Locate the cell with the specified text and output its [x, y] center coordinate. 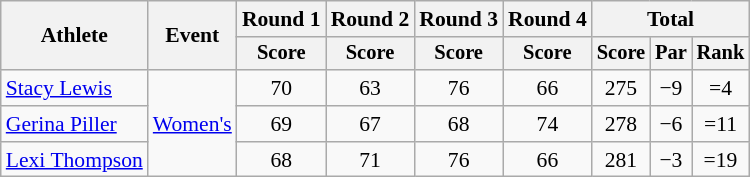
Stacy Lewis [74, 88]
278 [621, 124]
275 [621, 88]
=4 [721, 88]
69 [282, 124]
Women's [192, 124]
67 [370, 124]
Gerina Piller [74, 124]
68 [458, 124]
Rank [721, 54]
66 [548, 88]
70 [282, 88]
Round 1 [282, 19]
Athlete [74, 36]
74 [548, 124]
−9 [671, 88]
Par [671, 54]
76 [458, 88]
Total [671, 19]
−6 [671, 124]
Round 4 [548, 19]
63 [370, 88]
Round 3 [458, 19]
Round 2 [370, 19]
=11 [721, 124]
Event [192, 36]
